Scan for the cell matching the given text and deliver its (X, Y) coordinate at center. 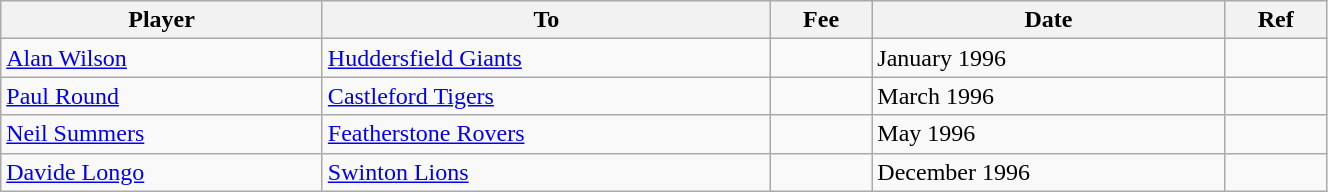
Alan Wilson (162, 58)
Player (162, 20)
Swinton Lions (546, 172)
May 1996 (1048, 134)
January 1996 (1048, 58)
December 1996 (1048, 172)
Date (1048, 20)
Fee (820, 20)
To (546, 20)
Davide Longo (162, 172)
Neil Summers (162, 134)
Castleford Tigers (546, 96)
Huddersfield Giants (546, 58)
Ref (1276, 20)
March 1996 (1048, 96)
Featherstone Rovers (546, 134)
Paul Round (162, 96)
